For the text-containing cell, return its midpoint in [X, Y] coordinate format. 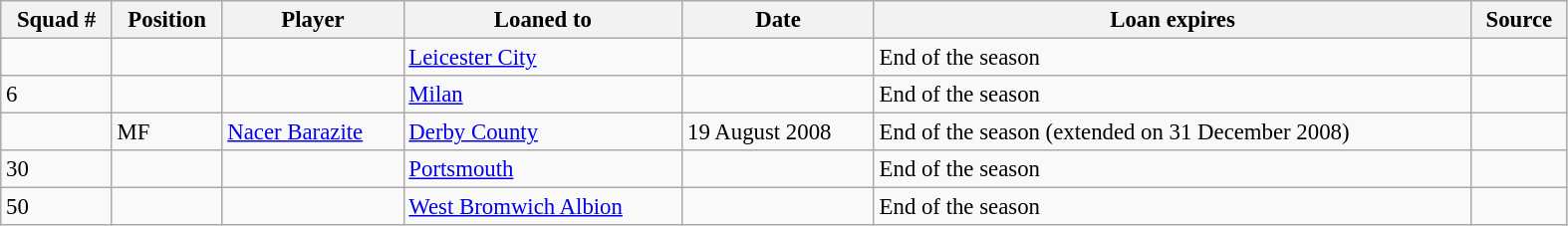
Portsmouth [543, 169]
30 [57, 169]
50 [57, 207]
Leicester City [543, 58]
Position [167, 20]
Milan [543, 95]
Squad # [57, 20]
Date [778, 20]
Loan expires [1173, 20]
19 August 2008 [778, 132]
End of the season (extended on 31 December 2008) [1173, 132]
Player [313, 20]
Source [1519, 20]
MF [167, 132]
West Bromwich Albion [543, 207]
Loaned to [543, 20]
Nacer Barazite [313, 132]
Derby County [543, 132]
6 [57, 95]
